For the text-containing cell, return its midpoint in [x, y] coordinate format. 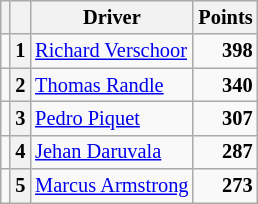
340 [225, 85]
4 [20, 152]
Pedro Piquet [112, 118]
2 [20, 85]
273 [225, 186]
287 [225, 152]
Points [225, 17]
3 [20, 118]
398 [225, 51]
Marcus Armstrong [112, 186]
Jehan Daruvala [112, 152]
5 [20, 186]
Richard Verschoor [112, 51]
1 [20, 51]
Thomas Randle [112, 85]
Driver [112, 17]
307 [225, 118]
